Provide the (X, Y) coordinate of the cell's center where the given text is located.  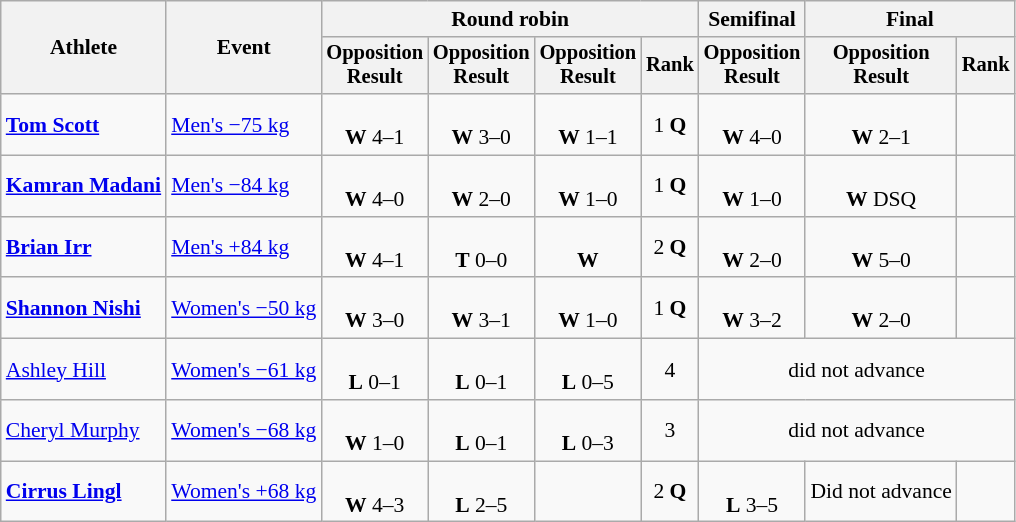
Ashley Hill (84, 370)
Brian Irr (84, 248)
T 0–0 (482, 248)
Kamran Madani (84, 186)
Men's −75 kg (244, 124)
L 0–3 (588, 430)
4 (670, 370)
Women's −68 kg (244, 430)
W 3–2 (752, 308)
Final (910, 19)
Shannon Nishi (84, 308)
W (588, 248)
L 0–5 (588, 370)
L 2–5 (482, 492)
Women's −50 kg (244, 308)
W 2–1 (881, 124)
Women's −61 kg (244, 370)
Men's +84 kg (244, 248)
W DSQ (881, 186)
Round robin (510, 19)
Tom Scott (84, 124)
3 (670, 430)
Semifinal (752, 19)
Athlete (84, 48)
W 1–1 (588, 124)
W 4–3 (374, 492)
W 3–1 (482, 308)
Cirrus Lingl (84, 492)
Men's −84 kg (244, 186)
Cheryl Murphy (84, 430)
Women's +68 kg (244, 492)
W 5–0 (881, 248)
L 3–5 (752, 492)
Event (244, 48)
Did not advance (881, 492)
